Identify which cell holds the provided text, then report its (x, y) central coordinate. 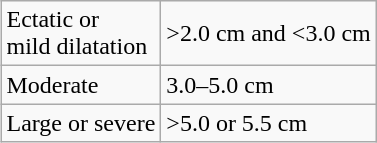
3.0–5.0 cm (268, 85)
Large or severe (81, 123)
Ectatic ormild dilatation (81, 34)
>5.0 or 5.5 cm (268, 123)
Moderate (81, 85)
>2.0 cm and <3.0 cm (268, 34)
